Return the (X, Y) coordinate for the center point of the cell that contains the specified text.  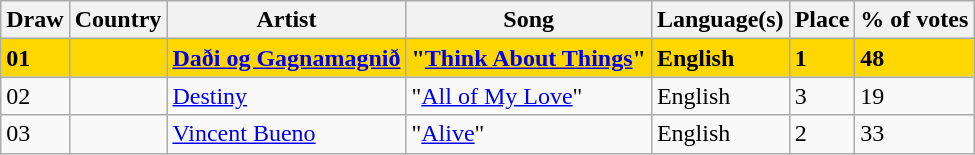
Artist (286, 20)
01 (35, 58)
02 (35, 96)
Country (118, 20)
2 (822, 134)
Vincent Bueno (286, 134)
3 (822, 96)
Destiny (286, 96)
"Alive" (528, 134)
"All of My Love" (528, 96)
03 (35, 134)
Song (528, 20)
% of votes (914, 20)
1 (822, 58)
Place (822, 20)
Draw (35, 20)
33 (914, 134)
"Think About Things" (528, 58)
48 (914, 58)
Language(s) (720, 20)
19 (914, 96)
Daði og Gagnamagnið (286, 58)
